Output the (x, y) coordinate of the center of the cell containing the given text.  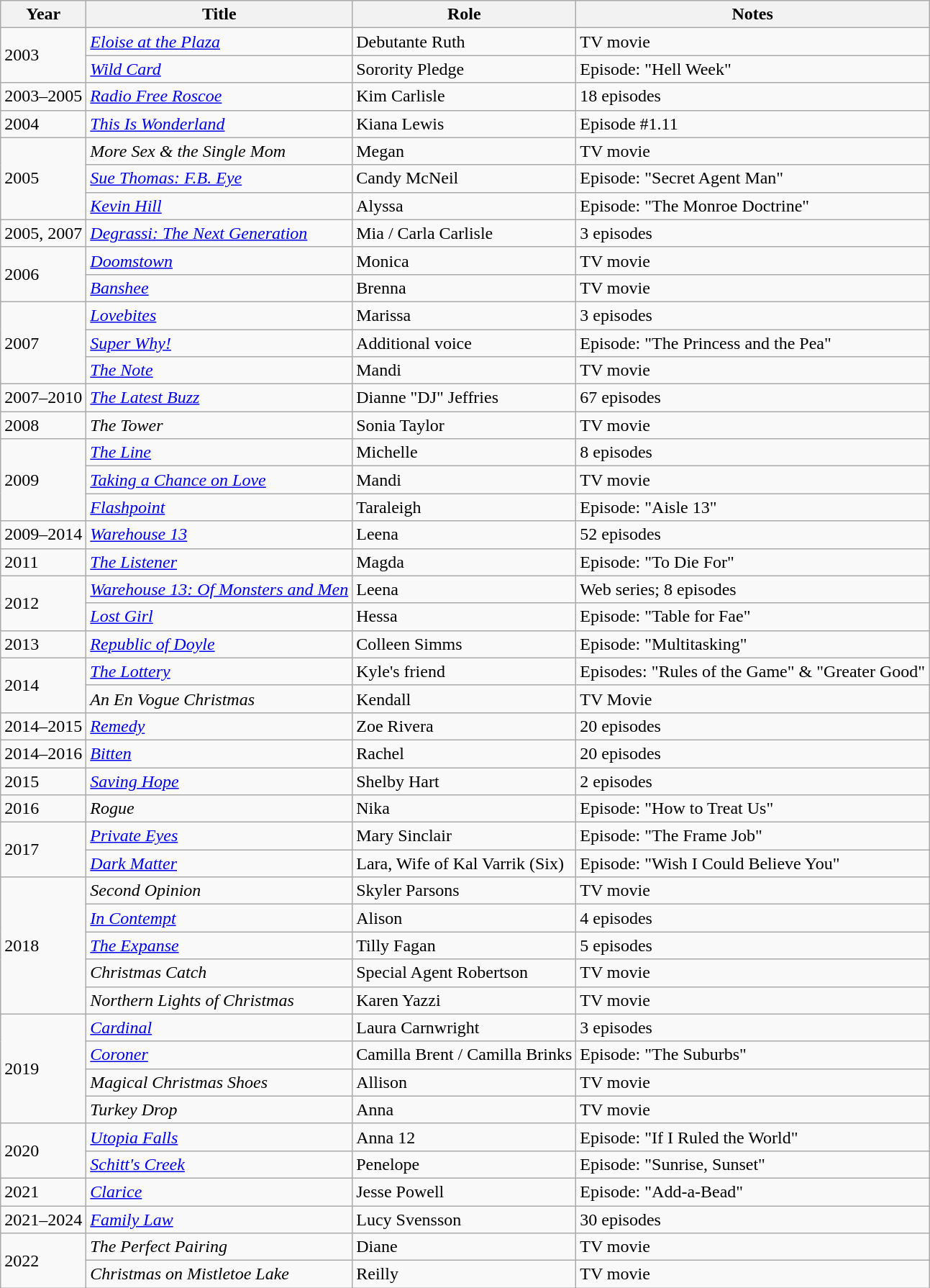
Title (219, 14)
Episode: "Sunrise, Sunset" (752, 1164)
An En Vogue Christmas (219, 699)
Lost Girl (219, 617)
Episode: "If I Ruled the World" (752, 1137)
Brenna (465, 288)
Camilla Brent / Camilla Brinks (465, 1055)
Lucy Svensson (465, 1220)
Second Opinion (219, 891)
Dianne "DJ" Jeffries (465, 398)
Episode: "The Princess and the Pea" (752, 343)
Rogue (219, 809)
Lovebites (219, 315)
Mia / Carla Carlisle (465, 233)
2009–2014 (43, 535)
Magda (465, 562)
Radio Free Roscoe (219, 96)
Jesse Powell (465, 1192)
The Listener (219, 562)
Sorority Pledge (465, 69)
2011 (43, 562)
The Perfect Pairing (219, 1247)
Saving Hope (219, 781)
Episodes: "Rules of the Game" & "Greater Good" (752, 671)
Schitt's Creek (219, 1164)
2020 (43, 1151)
Episode #1.11 (752, 124)
Notes (752, 14)
2007–2010 (43, 398)
Degrassi: The Next Generation (219, 233)
Republic of Doyle (219, 644)
Bitten (219, 753)
The Note (219, 371)
Web series; 8 episodes (752, 589)
The Tower (219, 425)
Warehouse 13: Of Monsters and Men (219, 589)
8 episodes (752, 453)
Super Why! (219, 343)
Karen Yazzi (465, 1000)
Anna (465, 1110)
2006 (43, 274)
2016 (43, 809)
Episode: "Table for Fae" (752, 617)
2003–2005 (43, 96)
Kendall (465, 699)
5 episodes (752, 945)
30 episodes (752, 1220)
Kyle's friend (465, 671)
Debutante Ruth (465, 42)
Episode: "To Die For" (752, 562)
Zoe Rivera (465, 726)
2008 (43, 425)
Cardinal (219, 1028)
Episode: "Hell Week" (752, 69)
Diane (465, 1247)
2014–2015 (43, 726)
Sonia Taylor (465, 425)
Episode: "Aisle 13" (752, 507)
2007 (43, 343)
4 episodes (752, 918)
Kevin Hill (219, 206)
18 episodes (752, 96)
Penelope (465, 1164)
Banshee (219, 288)
2019 (43, 1069)
2003 (43, 55)
Hessa (465, 617)
Private Eyes (219, 836)
Mary Sinclair (465, 836)
Episode: "Multitasking" (752, 644)
Rachel (465, 753)
Additional voice (465, 343)
Episode: "The Frame Job" (752, 836)
52 episodes (752, 535)
Utopia Falls (219, 1137)
In Contempt (219, 918)
2018 (43, 945)
Christmas Catch (219, 973)
Alyssa (465, 206)
Christmas on Mistletoe Lake (219, 1274)
Episode: "The Monroe Doctrine" (752, 206)
Family Law (219, 1220)
Clarice (219, 1192)
Lara, Wife of Kal Varrik (Six) (465, 863)
Episode: "Wish I Could Believe You" (752, 863)
2013 (43, 644)
Doomstown (219, 260)
This Is Wonderland (219, 124)
Wild Card (219, 69)
Eloise at the Plaza (219, 42)
Shelby Hart (465, 781)
Megan (465, 151)
Nika (465, 809)
The Expanse (219, 945)
2021 (43, 1192)
2022 (43, 1261)
Warehouse 13 (219, 535)
2014–2016 (43, 753)
Tilly Fagan (465, 945)
Reilly (465, 1274)
Magical Christmas Shoes (219, 1082)
Flashpoint (219, 507)
2005 (43, 178)
2012 (43, 603)
The Line (219, 453)
Role (465, 14)
The Lottery (219, 671)
TV Movie (752, 699)
Turkey Drop (219, 1110)
Marissa (465, 315)
2021–2024 (43, 1220)
Colleen Simms (465, 644)
Episode: "Add-a-Bead" (752, 1192)
Sue Thomas: F.B. Eye (219, 178)
2017 (43, 850)
Northern Lights of Christmas (219, 1000)
2004 (43, 124)
Kim Carlisle (465, 96)
Candy McNeil (465, 178)
2015 (43, 781)
Taking a Chance on Love (219, 480)
2 episodes (752, 781)
Michelle (465, 453)
Dark Matter (219, 863)
2014 (43, 685)
Taraleigh (465, 507)
2005, 2007 (43, 233)
Skyler Parsons (465, 891)
Episode: "How to Treat Us" (752, 809)
Remedy (219, 726)
Monica (465, 260)
Kiana Lewis (465, 124)
2009 (43, 480)
Laura Carnwright (465, 1028)
67 episodes (752, 398)
More Sex & the Single Mom (219, 151)
Episode: "The Suburbs" (752, 1055)
Episode: "Secret Agent Man" (752, 178)
Special Agent Robertson (465, 973)
Anna 12 (465, 1137)
Year (43, 14)
Alison (465, 918)
Allison (465, 1082)
The Latest Buzz (219, 398)
Coroner (219, 1055)
